Find where the given text appears and provide that cell's center as (X, Y) coordinate. 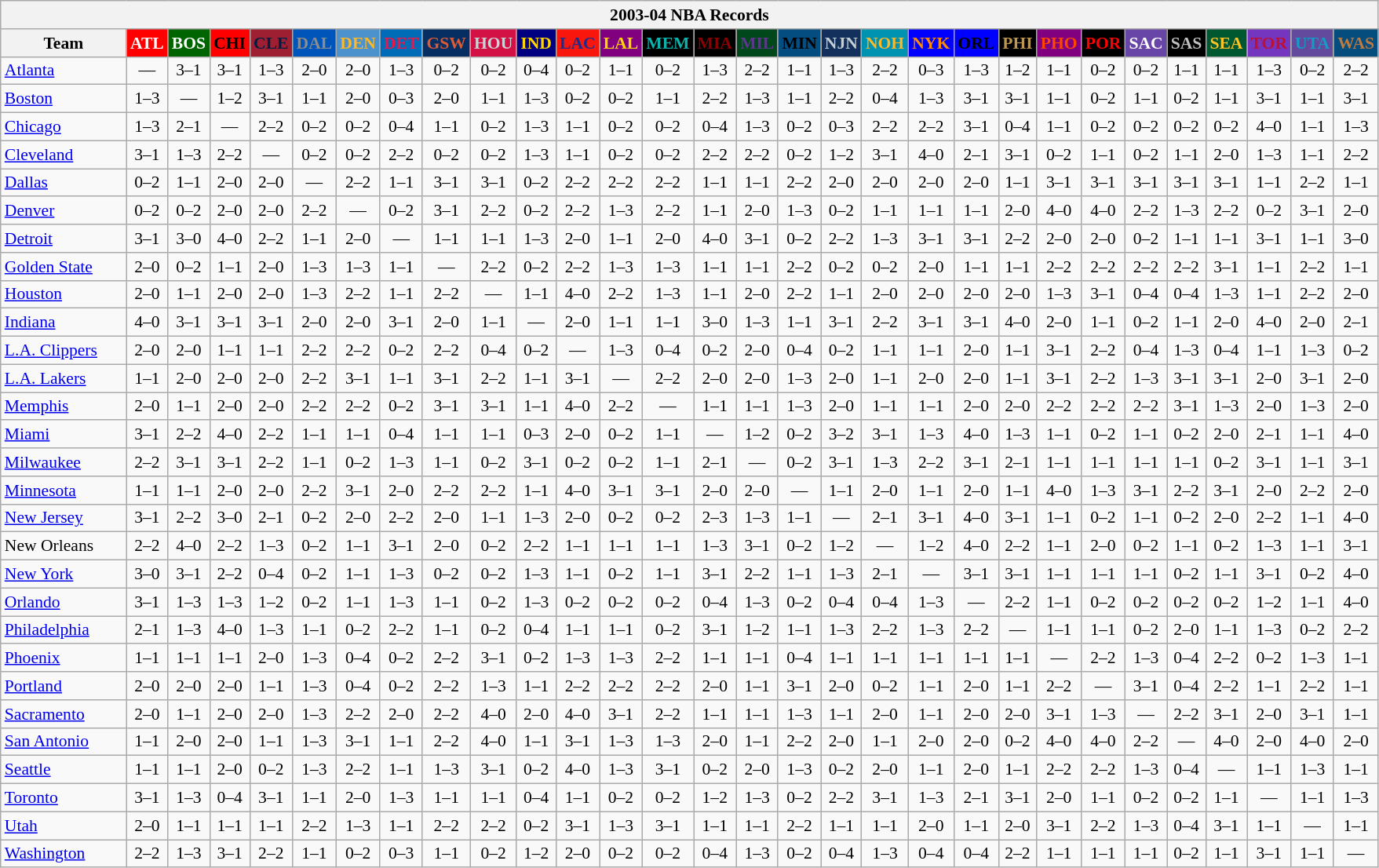
DET (402, 43)
NOH (885, 43)
LAL (622, 43)
Seattle (64, 770)
CLE (272, 43)
2–3 (715, 518)
Boston (64, 99)
Golden State (64, 267)
Dallas (64, 183)
Washington (64, 854)
TOR (1270, 43)
Utah (64, 826)
New York (64, 574)
Chicago (64, 127)
CHI (229, 43)
2003-04 NBA Records (689, 15)
MIL (757, 43)
MIA (715, 43)
Detroit (64, 239)
Denver (64, 211)
SEA (1226, 43)
New Orleans (64, 546)
Atlanta (64, 71)
IND (536, 43)
New Jersey (64, 518)
Sacramento (64, 714)
MEM (667, 43)
LAC (578, 43)
3–2 (841, 435)
UTA (1312, 43)
Miami (64, 435)
HOU (493, 43)
NJN (841, 43)
Cleveland (64, 155)
BOS (188, 43)
Memphis (64, 407)
DEN (358, 43)
Team (64, 43)
Orlando (64, 602)
DAL (315, 43)
Milwaukee (64, 462)
POR (1104, 43)
MIN (799, 43)
Portland (64, 686)
SAC (1146, 43)
SAS (1187, 43)
PHI (1017, 43)
Philadelphia (64, 630)
ATL (148, 43)
Toronto (64, 798)
NYK (931, 43)
San Antonio (64, 742)
L.A. Clippers (64, 351)
PHO (1060, 43)
Houston (64, 294)
L.A. Lakers (64, 378)
ORL (976, 43)
GSW (446, 43)
Phoenix (64, 658)
Minnesota (64, 491)
Indiana (64, 323)
WAS (1356, 43)
